From the cell containing the given text, extract its center point as [x, y] coordinate. 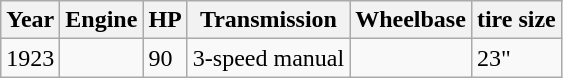
3-speed manual [268, 58]
Wheelbase [411, 20]
23" [516, 58]
90 [165, 58]
Transmission [268, 20]
HP [165, 20]
tire size [516, 20]
Year [30, 20]
Engine [102, 20]
1923 [30, 58]
